From the cell containing the given text, extract its center point as (X, Y) coordinate. 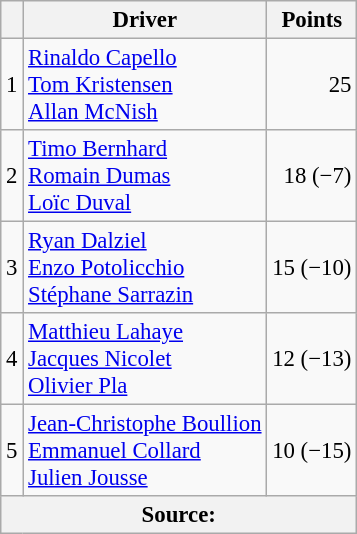
10 (−15) (312, 451)
Points (312, 20)
3 (12, 268)
Jean-Christophe Boullion Emmanuel Collard Julien Jousse (145, 451)
5 (12, 451)
4 (12, 359)
12 (−13) (312, 359)
1 (12, 85)
25 (312, 85)
18 (−7) (312, 176)
2 (12, 176)
15 (−10) (312, 268)
Matthieu Lahaye Jacques Nicolet Olivier Pla (145, 359)
Timo Bernhard Romain Dumas Loïc Duval (145, 176)
Source: (179, 515)
Driver (145, 20)
Ryan Dalziel Enzo Potolicchio Stéphane Sarrazin (145, 268)
Rinaldo Capello Tom Kristensen Allan McNish (145, 85)
